Output the (X, Y) coordinate of the center of the cell containing the given text.  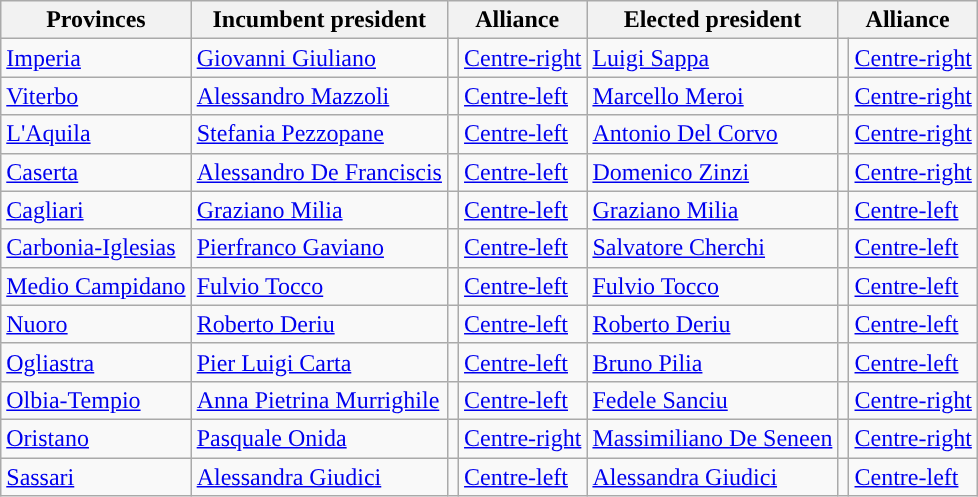
Anna Pietrina Murrighile (319, 400)
Pier Luigi Carta (319, 362)
L'Aquila (96, 134)
Elected president (712, 20)
Medio Campidano (96, 286)
Ogliastra (96, 362)
Salvatore Cherchi (712, 248)
Oristano (96, 438)
Pierfranco Gaviano (319, 248)
Domenico Zinzi (712, 172)
Caserta (96, 172)
Sassari (96, 477)
Carbonia-Iglesias (96, 248)
Alessandro Mazzoli (319, 96)
Olbia-Tempio (96, 400)
Viterbo (96, 96)
Giovanni Giuliano (319, 58)
Imperia (96, 58)
Massimiliano De Seneen (712, 438)
Alessandro De Franciscis (319, 172)
Bruno Pilia (712, 362)
Marcello Meroi (712, 96)
Antonio Del Corvo (712, 134)
Cagliari (96, 210)
Fedele Sanciu (712, 400)
Provinces (96, 20)
Luigi Sappa (712, 58)
Nuoro (96, 324)
Stefania Pezzopane (319, 134)
Incumbent president (319, 20)
Pasquale Onida (319, 438)
